Find where the given text appears and provide that cell's center as (X, Y) coordinate. 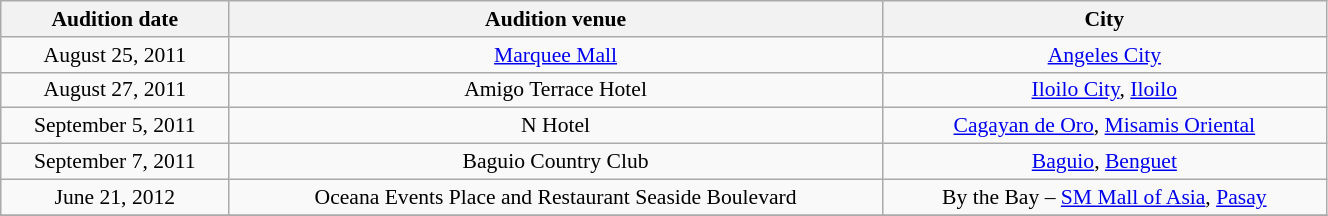
N Hotel (556, 126)
August 27, 2011 (115, 90)
Audition date (115, 19)
August 25, 2011 (115, 55)
June 21, 2012 (115, 197)
September 5, 2011 (115, 126)
Cagayan de Oro, Misamis Oriental (1104, 126)
Oceana Events Place and Restaurant Seaside Boulevard (556, 197)
Audition venue (556, 19)
Amigo Terrace Hotel (556, 90)
September 7, 2011 (115, 162)
Baguio Country Club (556, 162)
Marquee Mall (556, 55)
Iloilo City, Iloilo (1104, 90)
Baguio, Benguet (1104, 162)
By the Bay – SM Mall of Asia, Pasay (1104, 197)
City (1104, 19)
Angeles City (1104, 55)
